For the text-containing cell, return its midpoint in [x, y] coordinate format. 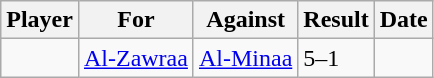
Al-Zawraa [136, 58]
For [136, 20]
Date [404, 20]
5–1 [336, 58]
Player [40, 20]
Result [336, 20]
Against [245, 20]
Al-Minaa [245, 58]
